Return (x, y) of the center of cell containing provided text 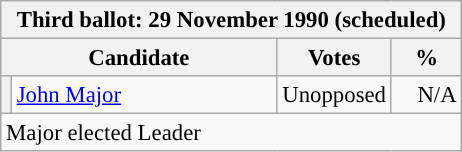
John Major (144, 95)
Votes (334, 58)
Candidate (139, 58)
Unopposed (334, 95)
Third ballot: 29 November 1990 (scheduled) (232, 20)
Major elected Leader (232, 133)
N/A (426, 95)
% (426, 58)
